Find where the given text appears and provide that cell's center as (x, y) coordinate. 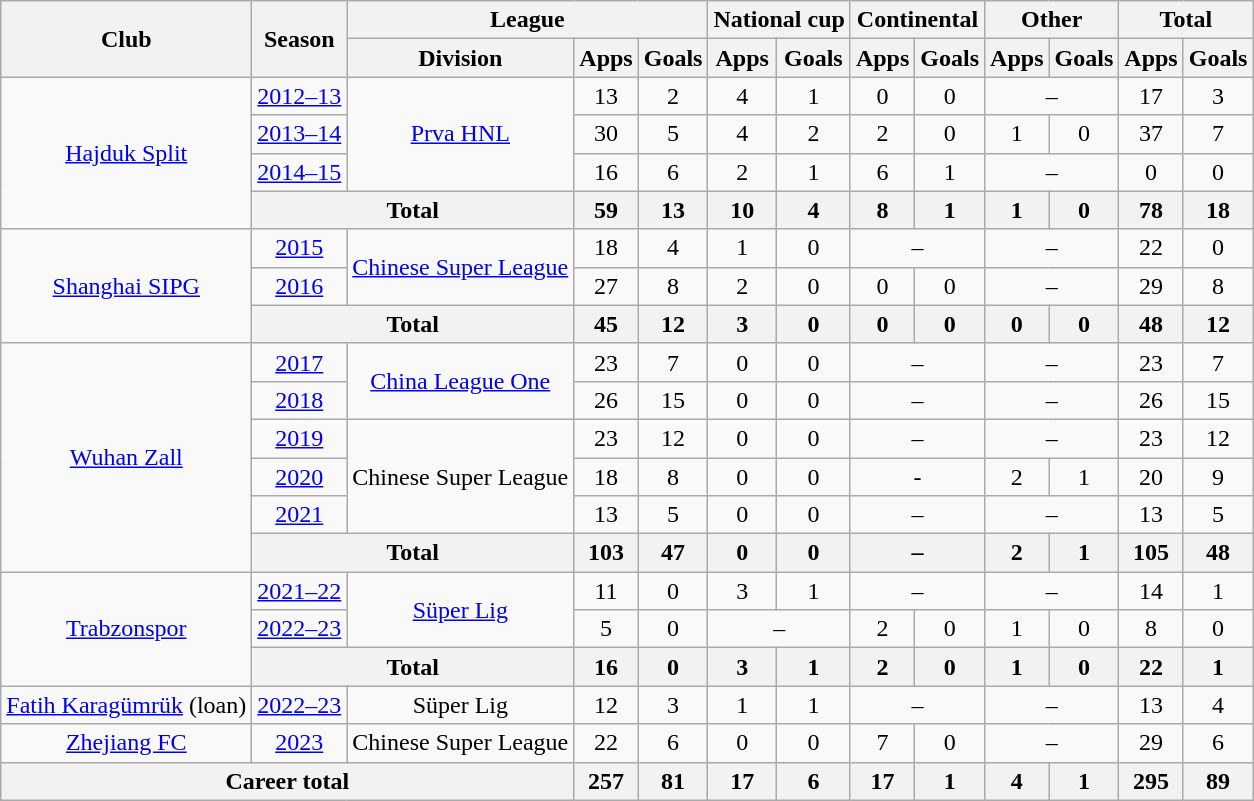
2016 (300, 286)
2015 (300, 248)
Wuhan Zall (126, 457)
2013–14 (300, 134)
Fatih Karagümrük (loan) (126, 705)
Season (300, 39)
105 (1151, 553)
2021 (300, 515)
- (917, 477)
103 (606, 553)
Zhejiang FC (126, 743)
81 (673, 781)
Shanghai SIPG (126, 286)
295 (1151, 781)
89 (1218, 781)
Other (1052, 20)
Career total (288, 781)
Prva HNL (460, 134)
National cup (779, 20)
2012–13 (300, 96)
2021–22 (300, 591)
59 (606, 210)
10 (742, 210)
45 (606, 324)
Division (460, 58)
Hajduk Split (126, 153)
Trabzonspor (126, 629)
257 (606, 781)
2014–15 (300, 172)
20 (1151, 477)
2017 (300, 362)
78 (1151, 210)
9 (1218, 477)
2023 (300, 743)
14 (1151, 591)
47 (673, 553)
30 (606, 134)
Club (126, 39)
37 (1151, 134)
2019 (300, 438)
11 (606, 591)
Continental (917, 20)
League (528, 20)
China League One (460, 381)
27 (606, 286)
2020 (300, 477)
2018 (300, 400)
